Return the [X, Y] coordinate for the center point of the cell that contains the specified text.  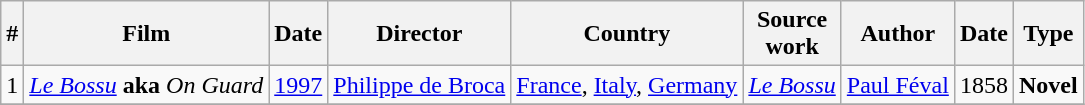
Type [1048, 34]
Film [146, 34]
Philippe de Broca [420, 85]
Novel [1048, 85]
1 [12, 85]
Le Bossu aka On Guard [146, 85]
Le Bossu [792, 85]
1997 [298, 85]
Author [898, 34]
Paul Féval [898, 85]
1858 [984, 85]
Sourcework [792, 34]
Director [420, 34]
Country [627, 34]
France, Italy, Germany [627, 85]
# [12, 34]
